Locate the cell with the specified text and output its (X, Y) center coordinate. 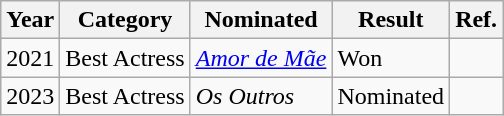
2021 (30, 58)
Result (391, 20)
Amor de Mãe (261, 58)
Year (30, 20)
2023 (30, 96)
Ref. (476, 20)
Won (391, 58)
Os Outros (261, 96)
Category (125, 20)
